Return (x, y) of the center of cell containing provided text 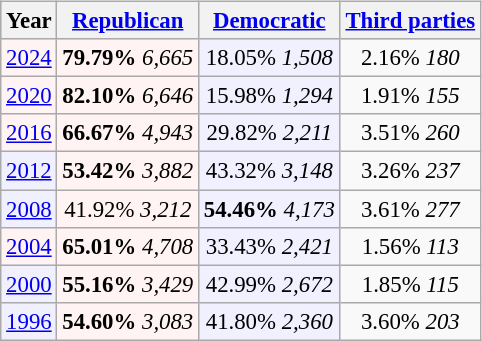
Third parties (410, 21)
1996 (29, 321)
53.42% 3,882 (128, 171)
54.60% 3,083 (128, 321)
3.61% 277 (410, 209)
82.10% 6,646 (128, 96)
2024 (29, 58)
41.92% 3,212 (128, 209)
79.79% 6,665 (128, 58)
2012 (29, 171)
42.99% 2,672 (270, 284)
3.60% 203 (410, 321)
2008 (29, 209)
Democratic (270, 21)
1.85% 115 (410, 284)
41.80% 2,360 (270, 321)
3.26% 237 (410, 171)
2000 (29, 284)
2016 (29, 133)
2.16% 180 (410, 58)
55.16% 3,429 (128, 284)
3.51% 260 (410, 133)
18.05% 1,508 (270, 58)
29.82% 2,211 (270, 133)
2020 (29, 96)
Year (29, 21)
33.43% 2,421 (270, 246)
2004 (29, 246)
1.91% 155 (410, 96)
Republican (128, 21)
1.56% 113 (410, 246)
65.01% 4,708 (128, 246)
43.32% 3,148 (270, 171)
15.98% 1,294 (270, 96)
66.67% 4,943 (128, 133)
54.46% 4,173 (270, 209)
